Capture the cell that displays the provided text and extract its (x, y) central coordinate. 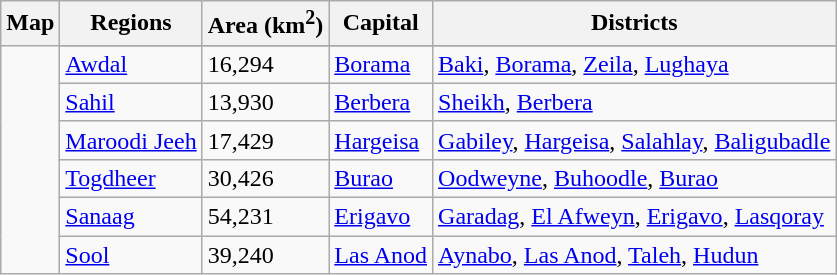
Area (km2) (266, 24)
Maroodi Jeeh (131, 140)
Sahil (131, 102)
13,930 (266, 102)
Districts (634, 24)
Hargeisa (381, 140)
30,426 (266, 178)
Aynabo, Las Anod, Taleh, Hudun (634, 255)
Erigavo (381, 217)
39,240 (266, 255)
17,429 (266, 140)
Sheikh, Berbera (634, 102)
Las Anod (381, 255)
Oodweyne, Buhoodle, Burao (634, 178)
Garadag, El Afweyn, Erigavo, Lasqoray (634, 217)
Burao (381, 178)
Gabiley, Hargeisa, Salahlay, Baligubadle (634, 140)
Map (30, 24)
16,294 (266, 64)
Borama (381, 64)
Awdal (131, 64)
Sanaag (131, 217)
Baki, Borama, Zeila, Lughaya (634, 64)
Regions (131, 24)
Berbera (381, 102)
Togdheer (131, 178)
Sool (131, 255)
54,231 (266, 217)
Capital (381, 24)
